Scan for the cell matching the given text and deliver its [X, Y] coordinate at center. 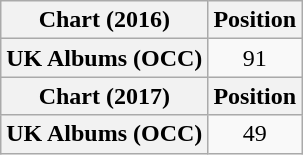
Chart (2017) [104, 96]
Chart (2016) [104, 20]
49 [255, 134]
91 [255, 58]
